Search for the cell housing the specified text and yield its [X, Y] center coordinate. 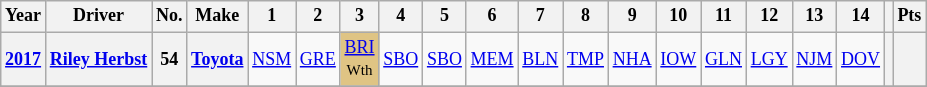
Toyota [218, 59]
Year [24, 16]
TMP [586, 59]
LGY [769, 59]
13 [814, 16]
12 [769, 16]
Pts [910, 16]
3 [360, 16]
BRIWth [360, 59]
4 [401, 16]
GRE [318, 59]
No. [170, 16]
1 [272, 16]
NJM [814, 59]
IOW [678, 59]
Make [218, 16]
5 [445, 16]
7 [540, 16]
9 [632, 16]
BLN [540, 59]
2 [318, 16]
DOV [861, 59]
NHA [632, 59]
11 [724, 16]
Driver [98, 16]
MEM [492, 59]
NSM [272, 59]
GLN [724, 59]
54 [170, 59]
6 [492, 16]
10 [678, 16]
14 [861, 16]
8 [586, 16]
Riley Herbst [98, 59]
2017 [24, 59]
